Provide the [x, y] coordinate of the cell's center where the given text is located.  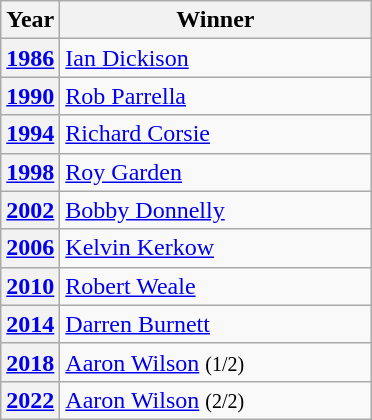
2002 [30, 210]
Ian Dickison [216, 58]
2010 [30, 286]
Roy Garden [216, 172]
Aaron Wilson (2/2) [216, 400]
2022 [30, 400]
Aaron Wilson (1/2) [216, 362]
Year [30, 20]
Robert Weale [216, 286]
2014 [30, 324]
Richard Corsie [216, 134]
2006 [30, 248]
Bobby Donnelly [216, 210]
Winner [216, 20]
1990 [30, 96]
Kelvin Kerkow [216, 248]
Rob Parrella [216, 96]
1986 [30, 58]
1994 [30, 134]
1998 [30, 172]
Darren Burnett [216, 324]
2018 [30, 362]
